From the cell containing the given text, extract its center point as [x, y] coordinate. 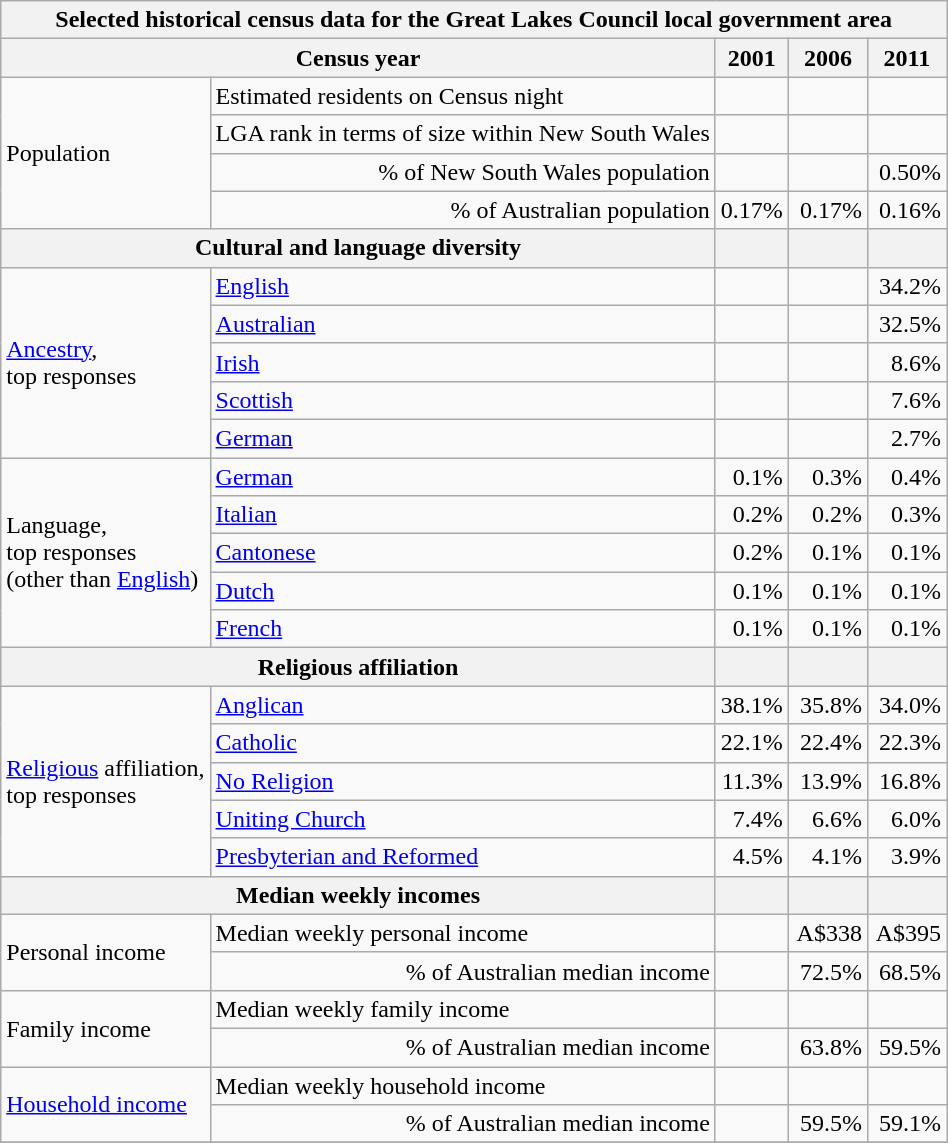
Median weekly family income [462, 1009]
0.50% [906, 172]
6.0% [906, 819]
34.0% [906, 705]
% of Australian population [462, 210]
6.6% [828, 819]
0.16% [906, 210]
59.1% [906, 1124]
French [462, 629]
Household income [106, 1104]
Median weekly incomes [358, 895]
Cultural and language diversity [358, 248]
35.8% [828, 705]
Religious affiliation [358, 667]
Australian [462, 324]
72.5% [828, 971]
No Religion [462, 781]
3.9% [906, 857]
Estimated residents on Census night [462, 96]
4.1% [828, 857]
Census year [358, 58]
% of New South Wales population [462, 172]
32.5% [906, 324]
22.4% [828, 743]
Religious affiliation,top responses [106, 781]
Family income [106, 1028]
34.2% [906, 286]
Anglican [462, 705]
11.3% [752, 781]
Uniting Church [462, 819]
LGA rank in terms of size within New South Wales [462, 134]
2011 [906, 58]
22.1% [752, 743]
Catholic [462, 743]
Selected historical census data for the Great Lakes Council local government area [474, 20]
7.4% [752, 819]
A$395 [906, 933]
22.3% [906, 743]
Irish [462, 362]
English [462, 286]
2006 [828, 58]
2.7% [906, 438]
63.8% [828, 1047]
Dutch [462, 591]
Ancestry,top responses [106, 362]
Median weekly personal income [462, 933]
Presbyterian and Reformed [462, 857]
A$338 [828, 933]
0.4% [906, 477]
Scottish [462, 400]
Median weekly household income [462, 1085]
Italian [462, 515]
4.5% [752, 857]
13.9% [828, 781]
Cantonese [462, 553]
68.5% [906, 971]
2001 [752, 58]
38.1% [752, 705]
Population [106, 153]
Personal income [106, 952]
8.6% [906, 362]
7.6% [906, 400]
Language,top responses(other than English) [106, 553]
16.8% [906, 781]
